Scan for the cell matching the given text and deliver its [X, Y] coordinate at center. 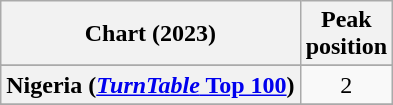
2 [346, 85]
Nigeria (TurnTable Top 100) [150, 85]
Chart (2023) [150, 34]
Peakposition [346, 34]
